Detect which cell encompasses the target text, then output its [x, y] center coordinate. 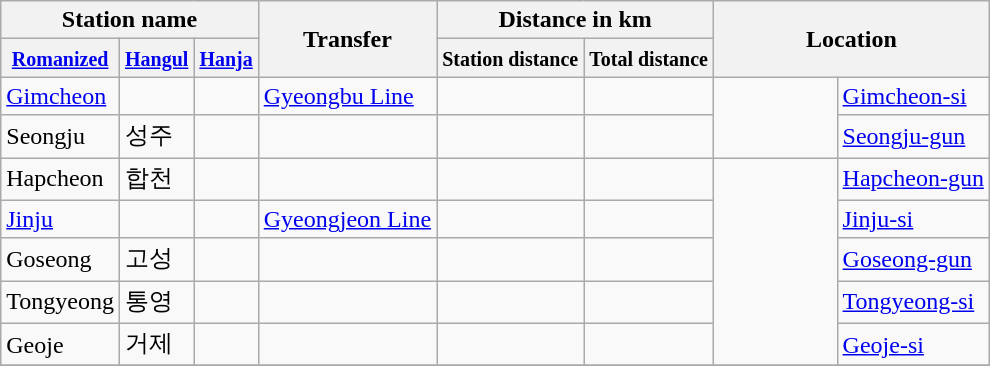
Gyeongjeon Line [347, 219]
Seongju [60, 136]
통영 [156, 302]
성주 [156, 136]
Goseong [60, 260]
Jinju-si [913, 219]
Gimcheon-si [913, 96]
거제 [156, 344]
Tongyeong [60, 302]
Total distance [649, 58]
Geoje-si [913, 344]
Hapcheon-gun [913, 180]
Jinju [60, 219]
Geoje [60, 344]
Hapcheon [60, 180]
Gyeongbu Line [347, 96]
고성 [156, 260]
Tongyeong-si [913, 302]
Transfer [347, 39]
Hangul [156, 58]
Hanja [226, 58]
합천 [156, 180]
Station distance [510, 58]
Distance in km [576, 20]
Goseong-gun [913, 260]
Seongju-gun [913, 136]
Romanized [60, 58]
Gimcheon [60, 96]
Station name [130, 20]
Location [852, 39]
